Search for the cell housing the specified text and yield its (x, y) center coordinate. 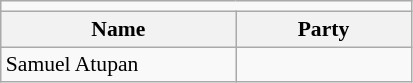
Samuel Atupan (118, 65)
Name (118, 29)
Party (324, 29)
